From the cell containing the given text, extract its center point as (x, y) coordinate. 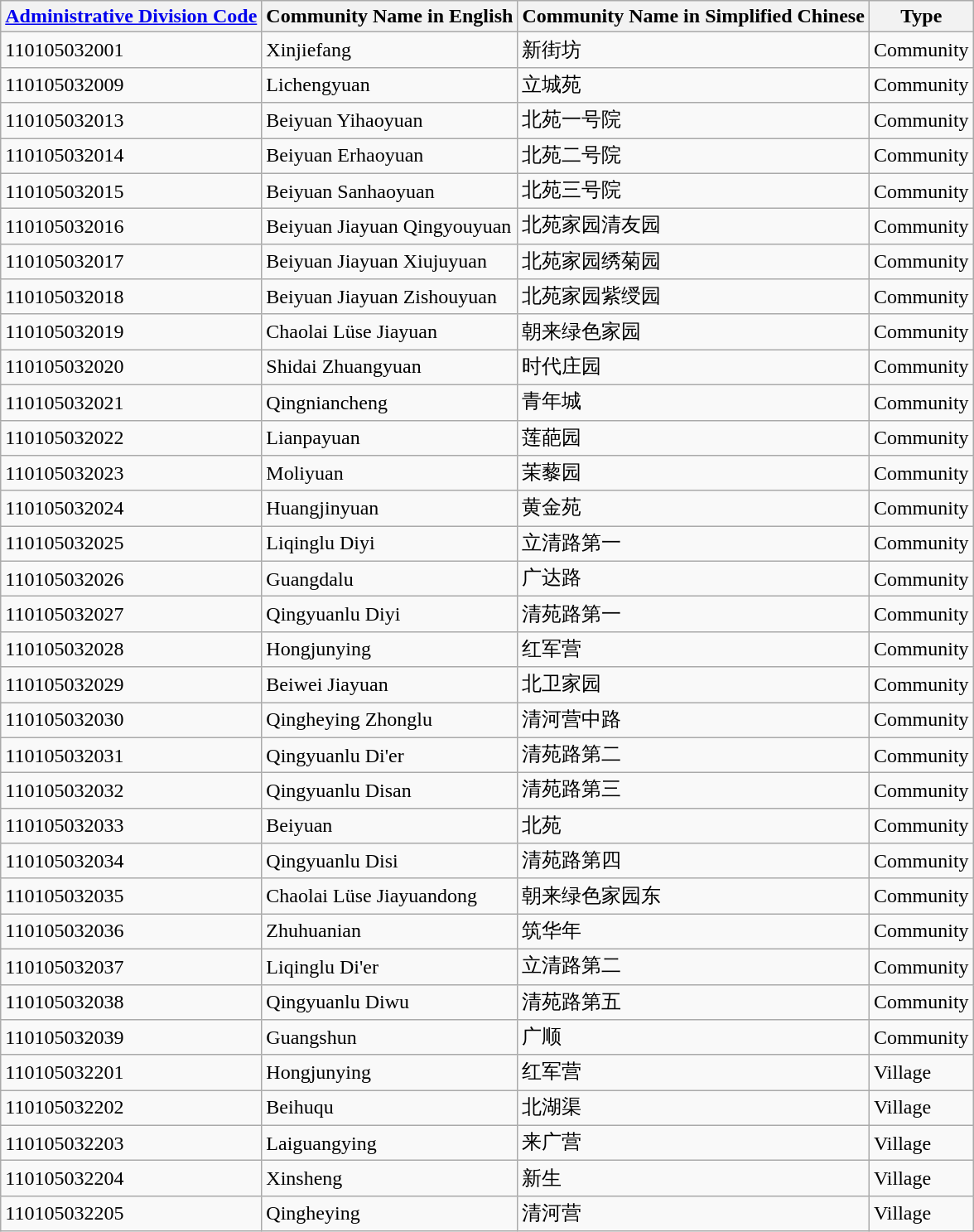
110105032030 (131, 721)
Guangdalu (389, 578)
清河营 (693, 1213)
110105032024 (131, 509)
清苑路第四 (693, 862)
Qingyuanlu Diyi (389, 615)
110105032015 (131, 191)
立城苑 (693, 85)
110105032026 (131, 578)
时代庄园 (693, 368)
110105032020 (131, 368)
110105032033 (131, 825)
Beiyuan Sanhaoyuan (389, 191)
黄金苑 (693, 509)
Guangshun (389, 1037)
110105032032 (131, 790)
110105032037 (131, 966)
Qingheying (389, 1213)
Shidai Zhuangyuan (389, 368)
Huangjinyuan (389, 509)
110105032202 (131, 1109)
110105032022 (131, 437)
110105032029 (131, 684)
Community Name in English (389, 17)
北苑 (693, 825)
110105032203 (131, 1143)
北苑家园紫绶园 (693, 297)
筑华年 (693, 931)
110105032031 (131, 756)
Qingyuanlu Diwu (389, 1003)
朝来绿色家园 (693, 331)
110105032036 (131, 931)
Beiyuan Jiayuan Zishouyuan (389, 297)
110105032001 (131, 50)
北苑家园清友园 (693, 227)
Qingniancheng (389, 403)
朝来绿色家园东 (693, 896)
110105032014 (131, 156)
110105032027 (131, 615)
Type (921, 17)
110105032204 (131, 1178)
青年城 (693, 403)
110105032205 (131, 1213)
Xinsheng (389, 1178)
Xinjiefang (389, 50)
北湖渠 (693, 1109)
Beiyuan Yihaoyuan (389, 121)
Beihuqu (389, 1109)
Chaolai Lüse Jiayuandong (389, 896)
Zhuhuanian (389, 931)
清河营中路 (693, 721)
110105032028 (131, 650)
110105032009 (131, 85)
Chaolai Lüse Jiayuan (389, 331)
Qingheying Zhonglu (389, 721)
Lianpayuan (389, 437)
110105032038 (131, 1003)
立清路第一 (693, 544)
110105032039 (131, 1037)
Qingyuanlu Disan (389, 790)
Beiyuan Jiayuan Qingyouyuan (389, 227)
广达路 (693, 578)
来广营 (693, 1143)
110105032016 (131, 227)
清苑路第五 (693, 1003)
Liqinglu Diyi (389, 544)
110105032201 (131, 1072)
Qingyuanlu Disi (389, 862)
Beiyuan (389, 825)
110105032013 (131, 121)
110105032025 (131, 544)
110105032021 (131, 403)
北苑三号院 (693, 191)
110105032017 (131, 262)
茉藜园 (693, 474)
北卫家园 (693, 684)
莲葩园 (693, 437)
Beiwei Jiayuan (389, 684)
北苑二号院 (693, 156)
110105032018 (131, 297)
110105032034 (131, 862)
Beiyuan Jiayuan Xiujuyuan (389, 262)
110105032019 (131, 331)
立清路第二 (693, 966)
北苑一号院 (693, 121)
清苑路第一 (693, 615)
新生 (693, 1178)
Community Name in Simplified Chinese (693, 17)
新街坊 (693, 50)
清苑路第三 (693, 790)
110105032023 (131, 474)
Moliyuan (389, 474)
Beiyuan Erhaoyuan (389, 156)
Laiguangying (389, 1143)
110105032035 (131, 896)
Qingyuanlu Di'er (389, 756)
Lichengyuan (389, 85)
清苑路第二 (693, 756)
Administrative Division Code (131, 17)
广顺 (693, 1037)
Liqinglu Di'er (389, 966)
北苑家园绣菊园 (693, 262)
